Pinpoint the cell where the given text exists, returning its (x, y) midpoint coordinate. 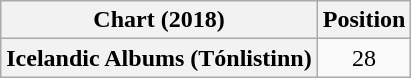
Chart (2018) (159, 20)
Icelandic Albums (Tónlistinn) (159, 58)
Position (364, 20)
28 (364, 58)
